Search for the cell housing the specified text and yield its (X, Y) center coordinate. 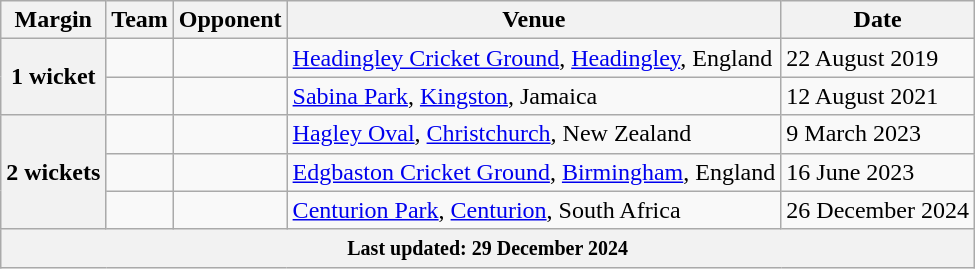
1 wicket (54, 77)
Centurion Park, Centurion, South Africa (534, 210)
16 June 2023 (878, 172)
Opponent (230, 20)
12 August 2021 (878, 96)
Last updated: 29 December 2024 (488, 248)
2 wickets (54, 172)
Sabina Park, Kingston, Jamaica (534, 96)
Headingley Cricket Ground, Headingley, England (534, 58)
22 August 2019 (878, 58)
Margin (54, 20)
Venue (534, 20)
Team (140, 20)
Edgbaston Cricket Ground, Birmingham, England (534, 172)
26 December 2024 (878, 210)
Hagley Oval, Christchurch, New Zealand (534, 134)
Date (878, 20)
9 March 2023 (878, 134)
